Find where the given text appears and provide that cell's center as [X, Y] coordinate. 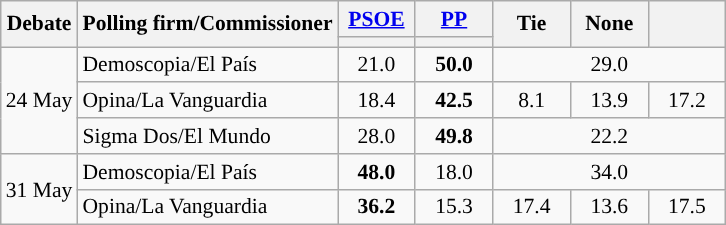
28.0 [377, 136]
PSOE [377, 19]
29.0 [610, 65]
Sigma Dos/El Mundo [207, 136]
None [609, 24]
Polling firm/Commissioner [207, 24]
22.2 [610, 136]
34.0 [610, 172]
17.5 [687, 207]
42.5 [454, 101]
17.2 [687, 101]
18.0 [454, 172]
8.1 [532, 101]
49.8 [454, 136]
48.0 [377, 172]
21.0 [377, 65]
Tie [532, 24]
31 May [40, 190]
24 May [40, 100]
50.0 [454, 65]
17.4 [532, 207]
PP [454, 19]
Debate [40, 24]
36.2 [377, 207]
18.4 [377, 101]
13.9 [609, 101]
13.6 [609, 207]
15.3 [454, 207]
